Find where the given text appears and provide that cell's center as [X, Y] coordinate. 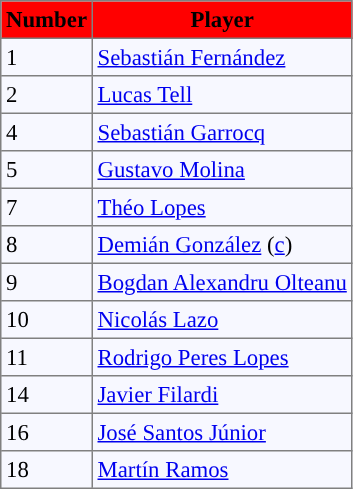
5 [47, 170]
4 [47, 132]
7 [47, 207]
Nicolás Lazo [222, 320]
11 [47, 357]
16 [47, 432]
Rodrigo Peres Lopes [222, 357]
Sebastián Garrocq [222, 132]
Number [47, 20]
Gustavo Molina [222, 170]
Player [222, 20]
Bogdan Alexandru Olteanu [222, 282]
8 [47, 245]
10 [47, 320]
14 [47, 395]
18 [47, 470]
Demián González (c) [222, 245]
Théo Lopes [222, 207]
José Santos Júnior [222, 432]
1 [47, 57]
Martín Ramos [222, 470]
2 [47, 95]
Javier Filardi [222, 395]
9 [47, 282]
Sebastián Fernández [222, 57]
Lucas Tell [222, 95]
